Determine the [x, y] coordinate at the center of the cell enclosing the given text.  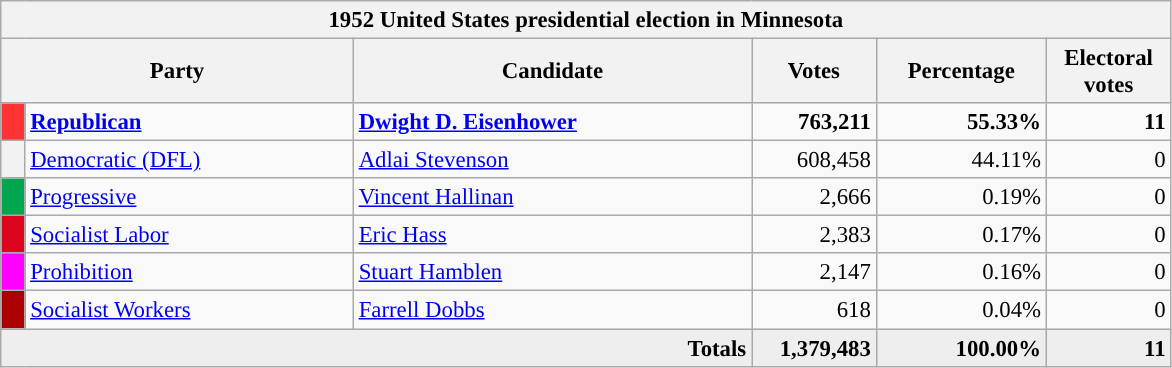
Eric Hass [552, 235]
0.19% [961, 197]
Farrell Dobbs [552, 310]
2,666 [814, 197]
Party [178, 72]
608,458 [814, 160]
Progressive [189, 197]
Vincent Hallinan [552, 197]
0.04% [961, 310]
Dwight D. Eisenhower [552, 122]
Adlai Stevenson [552, 160]
Socialist Labor [189, 235]
100.00% [961, 348]
Stuart Hamblen [552, 273]
618 [814, 310]
2,147 [814, 273]
763,211 [814, 122]
Votes [814, 72]
Candidate [552, 72]
55.33% [961, 122]
Prohibition [189, 273]
Totals [376, 348]
Socialist Workers [189, 310]
44.11% [961, 160]
1,379,483 [814, 348]
Percentage [961, 72]
2,383 [814, 235]
0.16% [961, 273]
Electoral votes [1108, 72]
Democratic (DFL) [189, 160]
0.17% [961, 235]
1952 United States presidential election in Minnesota [586, 20]
Republican [189, 122]
